Locate the cell with the specified text and output its (x, y) center coordinate. 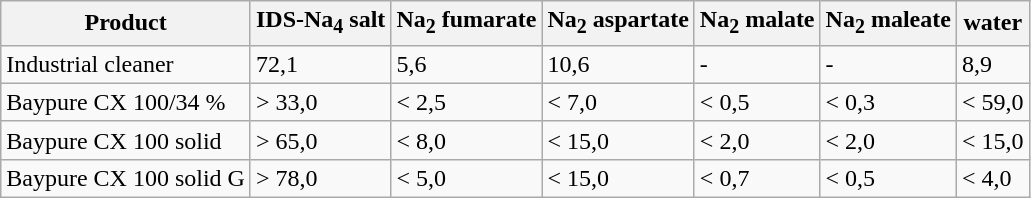
5,6 (466, 64)
Industrial cleaner (126, 64)
Product (126, 23)
water (992, 23)
< 59,0 (992, 102)
> 65,0 (320, 140)
10,6 (618, 64)
Baypure CX 100 solid (126, 140)
Na2 malate (757, 23)
IDS-Na4 salt (320, 23)
< 4,0 (992, 178)
> 33,0 (320, 102)
< 7,0 (618, 102)
Baypure CX 100 solid G (126, 178)
< 8,0 (466, 140)
Na2 aspartate (618, 23)
< 2,5 (466, 102)
< 0,3 (888, 102)
Na2 fumarate (466, 23)
72,1 (320, 64)
Na2 maleate (888, 23)
Baypure CX 100/34 % (126, 102)
< 0,7 (757, 178)
< 5,0 (466, 178)
> 78,0 (320, 178)
8,9 (992, 64)
